From the cell containing the given text, extract its center point as [X, Y] coordinate. 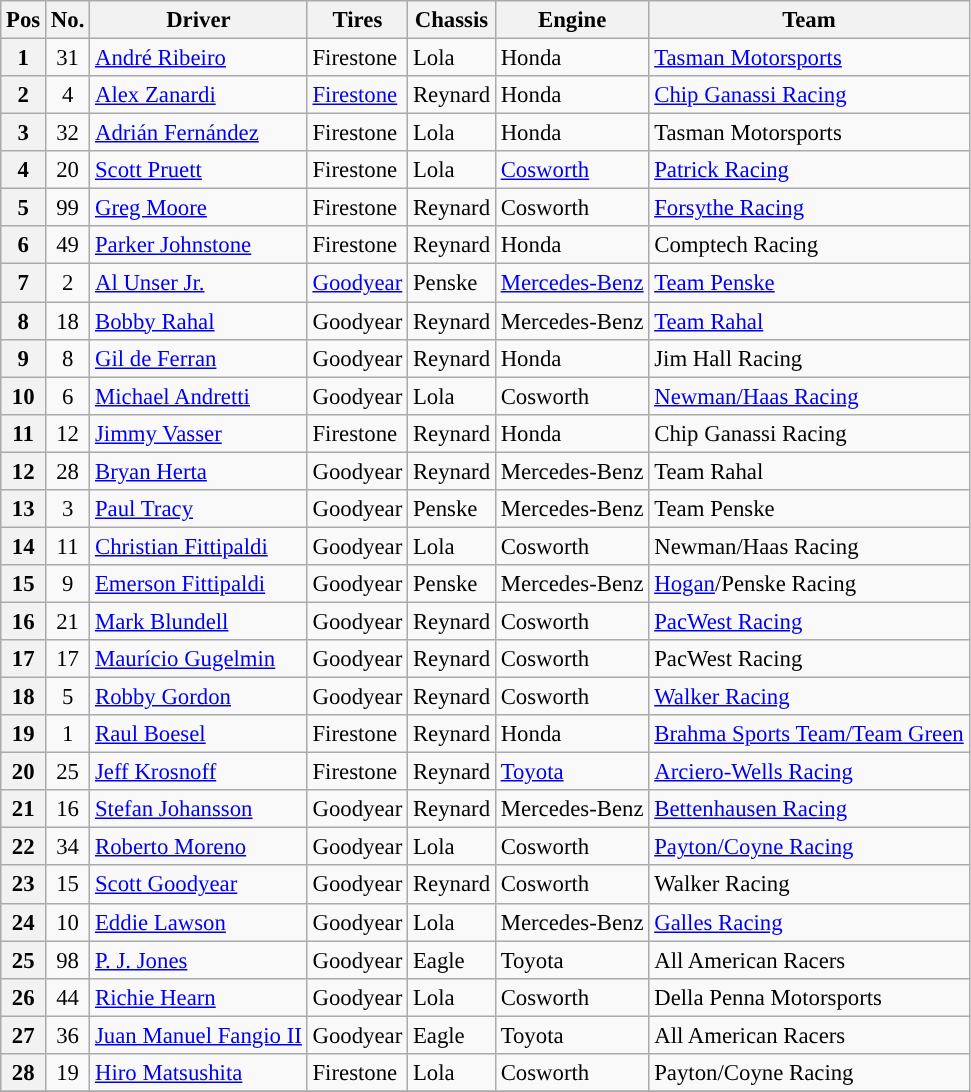
Michael Andretti [199, 396]
Robby Gordon [199, 697]
49 [68, 245]
27 [24, 1035]
Patrick Racing [809, 170]
Maurício Gugelmin [199, 659]
André Ribeiro [199, 58]
36 [68, 1035]
14 [24, 546]
Bettenhausen Racing [809, 809]
Galles Racing [809, 922]
Pos [24, 20]
P. J. Jones [199, 960]
Richie Hearn [199, 997]
34 [68, 847]
Driver [199, 20]
Juan Manuel Fangio II [199, 1035]
7 [24, 283]
Greg Moore [199, 208]
Roberto Moreno [199, 847]
Arciero-Wells Racing [809, 772]
Adrián Fernández [199, 133]
Hiro Matsushita [199, 1073]
Emerson Fittipaldi [199, 584]
99 [68, 208]
Jim Hall Racing [809, 358]
22 [24, 847]
Mark Blundell [199, 621]
23 [24, 885]
No. [68, 20]
Eddie Lawson [199, 922]
Comptech Racing [809, 245]
Paul Tracy [199, 509]
Stefan Johansson [199, 809]
24 [24, 922]
Engine [572, 20]
32 [68, 133]
31 [68, 58]
Bryan Herta [199, 471]
Scott Pruett [199, 170]
Forsythe Racing [809, 208]
Raul Boesel [199, 734]
Della Penna Motorsports [809, 997]
Christian Fittipaldi [199, 546]
Jeff Krosnoff [199, 772]
13 [24, 509]
Al Unser Jr. [199, 283]
Gil de Ferran [199, 358]
Scott Goodyear [199, 885]
44 [68, 997]
Parker Johnstone [199, 245]
Team [809, 20]
Hogan/Penske Racing [809, 584]
98 [68, 960]
Brahma Sports Team/Team Green [809, 734]
Alex Zanardi [199, 95]
Chassis [452, 20]
Tires [357, 20]
Jimmy Vasser [199, 433]
Bobby Rahal [199, 321]
26 [24, 997]
